For the text-containing cell, return its midpoint in (x, y) coordinate format. 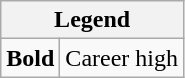
Career high (122, 58)
Legend (92, 20)
Bold (30, 58)
